Extract the (X, Y) coordinate from the center of the cell holding the provided text.  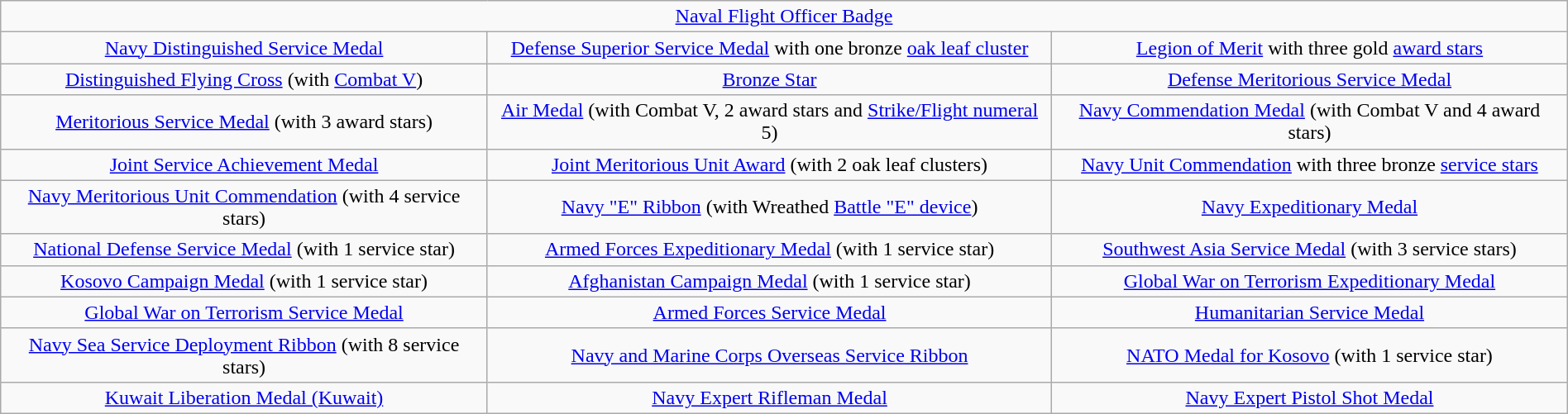
Southwest Asia Service Medal (with 3 service stars) (1310, 250)
Navy "E" Ribbon (with Wreathed Battle "E" device) (769, 207)
Joint Meritorious Unit Award (with 2 oak leaf clusters) (769, 164)
NATO Medal for Kosovo (with 1 service star) (1310, 355)
Navy Unit Commendation with three bronze service stars (1310, 164)
Navy Distinguished Service Medal (245, 48)
Air Medal (with Combat V, 2 award stars and Strike/Flight numeral 5) (769, 122)
Afghanistan Campaign Medal (with 1 service star) (769, 281)
Joint Service Achievement Medal (245, 164)
Kuwait Liberation Medal (Kuwait) (245, 397)
Navy Expert Rifleman Medal (769, 397)
Navy Expert Pistol Shot Medal (1310, 397)
Meritorious Service Medal (with 3 award stars) (245, 122)
Navy Expeditionary Medal (1310, 207)
Defense Meritorious Service Medal (1310, 79)
Naval Flight Officer Badge (784, 17)
Navy and Marine Corps Overseas Service Ribbon (769, 355)
Kosovo Campaign Medal (with 1 service star) (245, 281)
Navy Meritorious Unit Commendation (with 4 service stars) (245, 207)
Legion of Merit with three gold award stars (1310, 48)
Global War on Terrorism Expeditionary Medal (1310, 281)
Bronze Star (769, 79)
Humanitarian Service Medal (1310, 312)
Armed Forces Service Medal (769, 312)
Armed Forces Expeditionary Medal (with 1 service star) (769, 250)
National Defense Service Medal (with 1 service star) (245, 250)
Defense Superior Service Medal with one bronze oak leaf cluster (769, 48)
Navy Commendation Medal (with Combat V and 4 award stars) (1310, 122)
Navy Sea Service Deployment Ribbon (with 8 service stars) (245, 355)
Distinguished Flying Cross (with Combat V) (245, 79)
Global War on Terrorism Service Medal (245, 312)
